Search for the cell housing the specified text and yield its (X, Y) center coordinate. 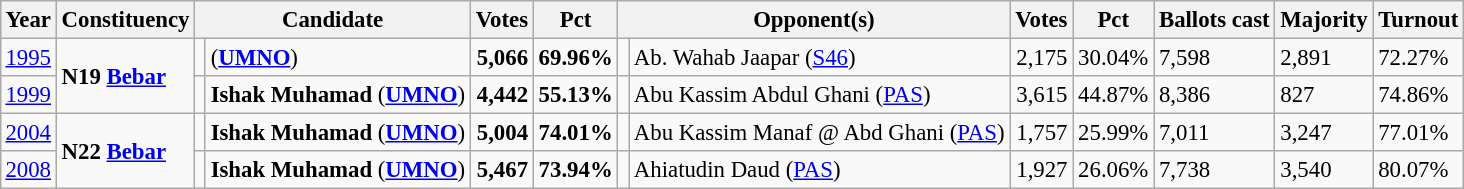
55.13% (576, 95)
74.01% (576, 133)
69.96% (576, 57)
2,891 (1324, 57)
Constituency (125, 20)
Year (28, 20)
Majority (1324, 20)
1,927 (1042, 170)
2008 (28, 170)
N19 Bebar (125, 76)
Ab. Wahab Jaapar (S46) (820, 57)
5,467 (502, 170)
1,757 (1042, 133)
4,442 (502, 95)
5,066 (502, 57)
7,738 (1214, 170)
8,386 (1214, 95)
827 (1324, 95)
N22 Bebar (125, 152)
44.87% (1114, 95)
3,615 (1042, 95)
7,011 (1214, 133)
1995 (28, 57)
80.07% (1418, 170)
(UMNO) (338, 57)
Opponent(s) (814, 20)
Turnout (1418, 20)
30.04% (1114, 57)
Abu Kassim Manaf @ Abd Ghani (PAS) (820, 133)
77.01% (1418, 133)
3,540 (1324, 170)
26.06% (1114, 170)
2,175 (1042, 57)
73.94% (576, 170)
Abu Kassim Abdul Ghani (PAS) (820, 95)
2004 (28, 133)
25.99% (1114, 133)
Ballots cast (1214, 20)
Ahiatudin Daud (PAS) (820, 170)
72.27% (1418, 57)
Candidate (333, 20)
5,004 (502, 133)
3,247 (1324, 133)
1999 (28, 95)
74.86% (1418, 95)
7,598 (1214, 57)
